From the cell containing the given text, extract its center point as (X, Y) coordinate. 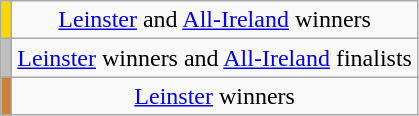
Leinster winners (215, 96)
Leinster winners and All-Ireland finalists (215, 58)
Leinster and All-Ireland winners (215, 20)
